Provide the (x, y) coordinate of the cell's center where the given text is located.  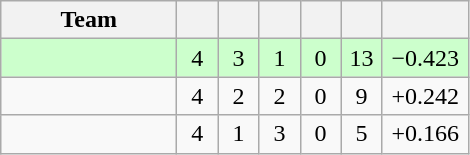
+0.242 (425, 96)
Team (89, 20)
9 (362, 96)
−0.423 (425, 58)
13 (362, 58)
+0.166 (425, 134)
5 (362, 134)
